Identify which cell holds the provided text, then report its (X, Y) central coordinate. 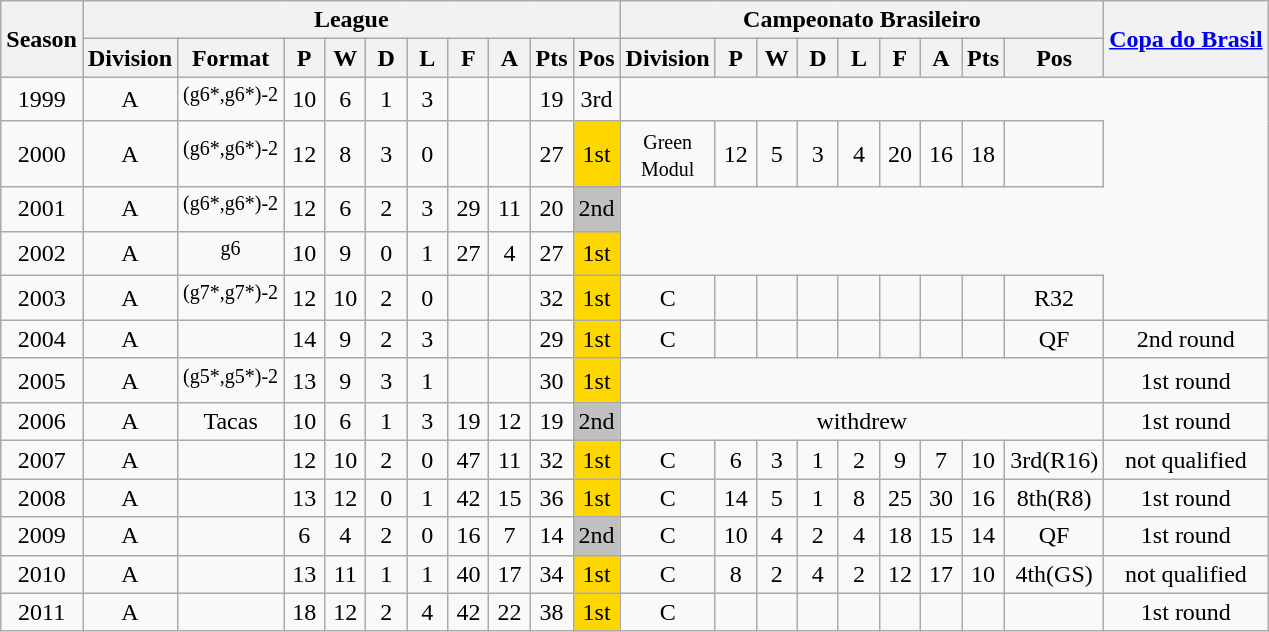
2001 (42, 208)
(g7*,g7*)-2 (231, 298)
40 (468, 574)
2011 (42, 612)
2002 (42, 254)
3rd (596, 100)
Season (42, 39)
25 (900, 498)
Tacas (231, 422)
2000 (42, 154)
R32 (1054, 298)
withdrew (862, 422)
2009 (42, 536)
2006 (42, 422)
g6 (231, 254)
2004 (42, 339)
2nd round (1186, 339)
38 (552, 612)
Green Modul (668, 154)
4th(GS) (1054, 574)
2003 (42, 298)
22 (510, 612)
Format (231, 58)
2005 (42, 380)
League (351, 20)
Copa do Brasil (1186, 39)
2010 (42, 574)
8th(R8) (1054, 498)
2007 (42, 460)
36 (552, 498)
1999 (42, 100)
47 (468, 460)
(g5*,g5*)-2 (231, 380)
3rd(R16) (1054, 460)
34 (552, 574)
2008 (42, 498)
Campeonato Brasileiro (862, 20)
